Provide the [x, y] coordinate of the cell's center where the given text is located.  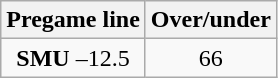
Pregame line [74, 20]
66 [210, 58]
SMU –12.5 [74, 58]
Over/under [210, 20]
